Output the (x, y) coordinate of the center of the cell containing the given text.  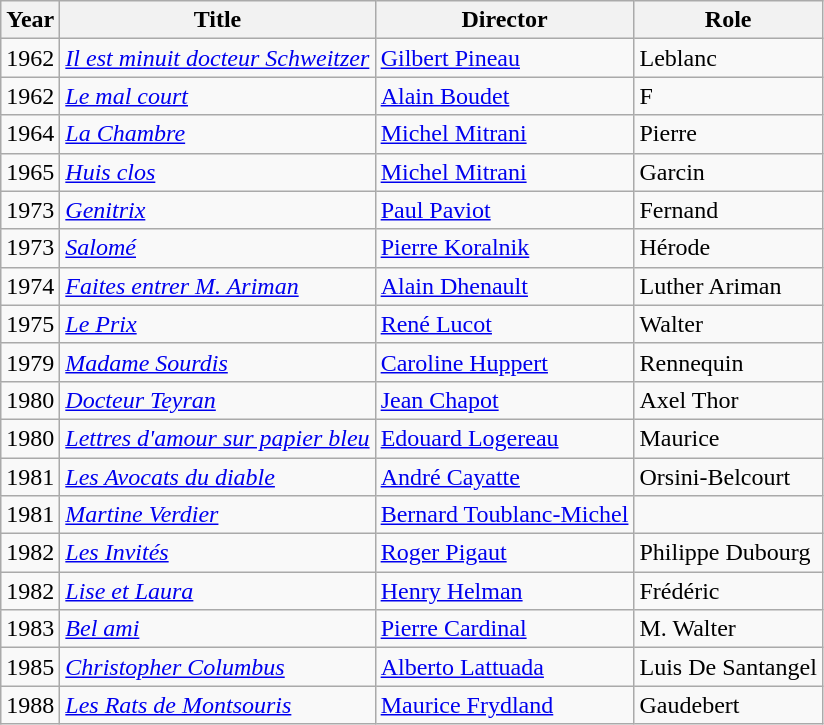
Luther Ariman (728, 286)
Philippe Dubourg (728, 553)
Jean Chapot (504, 400)
Maurice Frydland (504, 705)
Rennequin (728, 362)
Paul Paviot (504, 210)
1983 (30, 629)
Roger Pigaut (504, 553)
1965 (30, 172)
1975 (30, 324)
Pierre Koralnik (504, 248)
Il est minuit docteur Schweitzer (218, 58)
Axel Thor (728, 400)
Director (504, 20)
Alain Boudet (504, 96)
Caroline Huppert (504, 362)
Leblanc (728, 58)
1985 (30, 667)
Genitrix (218, 210)
Henry Helman (504, 591)
René Lucot (504, 324)
André Cayatte (504, 477)
Martine Verdier (218, 515)
Huis clos (218, 172)
Orsini-Belcourt (728, 477)
Le mal court (218, 96)
Les Rats de Montsouris (218, 705)
Gilbert Pineau (504, 58)
Luis De Santangel (728, 667)
Hérode (728, 248)
1974 (30, 286)
1964 (30, 134)
Pierre Cardinal (504, 629)
Garcin (728, 172)
Year (30, 20)
Salomé (218, 248)
Madame Sourdis (218, 362)
Maurice (728, 438)
La Chambre (218, 134)
M. Walter (728, 629)
Title (218, 20)
Role (728, 20)
Alberto Lattuada (504, 667)
Christopher Columbus (218, 667)
Lettres d'amour sur papier bleu (218, 438)
Alain Dhenault (504, 286)
Walter (728, 324)
Edouard Logereau (504, 438)
F (728, 96)
Bel ami (218, 629)
1979 (30, 362)
1988 (30, 705)
Le Prix (218, 324)
Faites entrer M. Ariman (218, 286)
Les Avocats du diable (218, 477)
Pierre (728, 134)
Lise et Laura (218, 591)
Frédéric (728, 591)
Bernard Toublanc-Michel (504, 515)
Docteur Teyran (218, 400)
Gaudebert (728, 705)
Les Invités (218, 553)
Fernand (728, 210)
